Extract the [x, y] coordinate from the center of the cell holding the provided text.  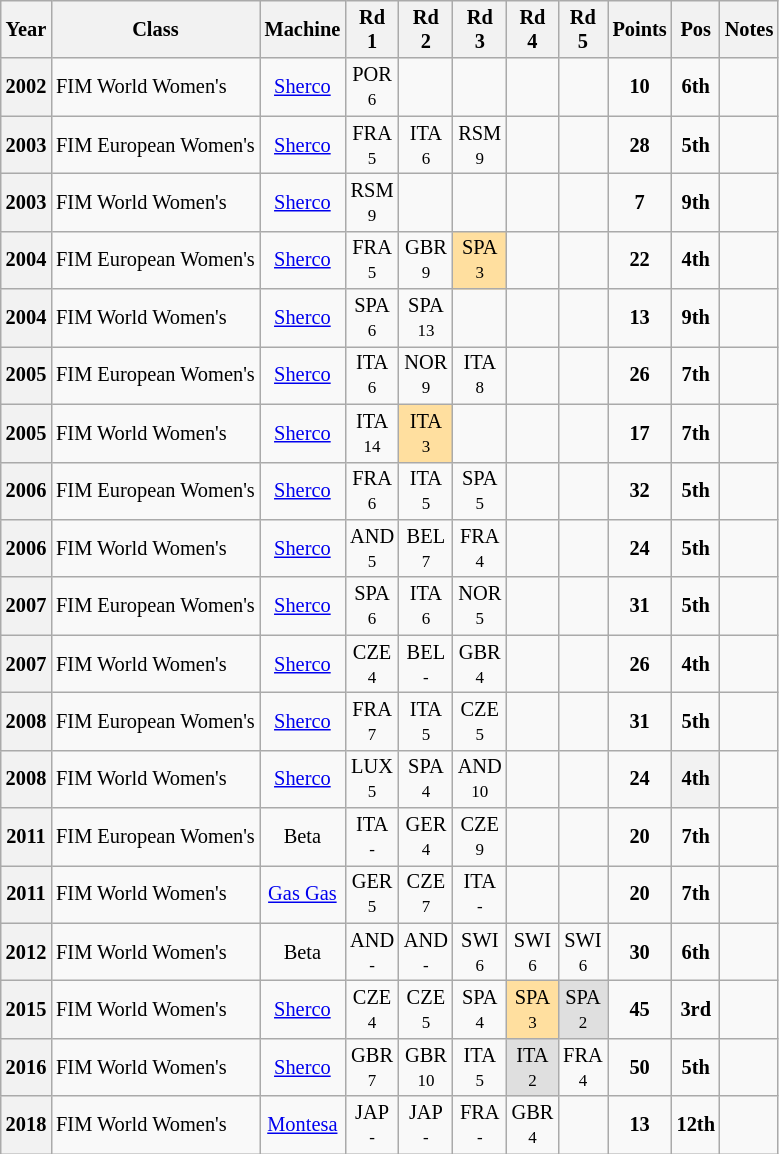
50 [640, 1067]
SPA5 [480, 491]
FRA7 [372, 721]
ITA3 [426, 433]
17 [640, 433]
GBR9 [426, 260]
GER5 [372, 894]
Year [26, 29]
ITA14 [372, 433]
2016 [26, 1067]
ITA2 [533, 1067]
SPA2 [582, 1009]
GER4 [426, 837]
22 [640, 260]
7 [640, 202]
2012 [26, 952]
AND10 [480, 779]
Montesa [303, 1125]
12th [696, 1125]
2002 [26, 87]
Rd3 [480, 29]
SPA13 [426, 318]
Class [155, 29]
ITA8 [480, 375]
2015 [26, 1009]
2018 [26, 1125]
Rd4 [533, 29]
CZE9 [480, 837]
Machine [303, 29]
LUX5 [372, 779]
Rd5 [582, 29]
45 [640, 1009]
BEL7 [426, 548]
CZE7 [426, 894]
NOR9 [426, 375]
FRA- [480, 1125]
GBR7 [372, 1067]
32 [640, 491]
Points [640, 29]
FRA6 [372, 491]
30 [640, 952]
28 [640, 145]
Rd1 [372, 29]
BEL- [426, 664]
AND5 [372, 548]
GBR10 [426, 1067]
POR6 [372, 87]
Gas Gas [303, 894]
10 [640, 87]
Notes [749, 29]
NOR5 [480, 606]
Rd2 [426, 29]
Pos [696, 29]
3rd [696, 1009]
